Find where the given text appears and provide that cell's center as [x, y] coordinate. 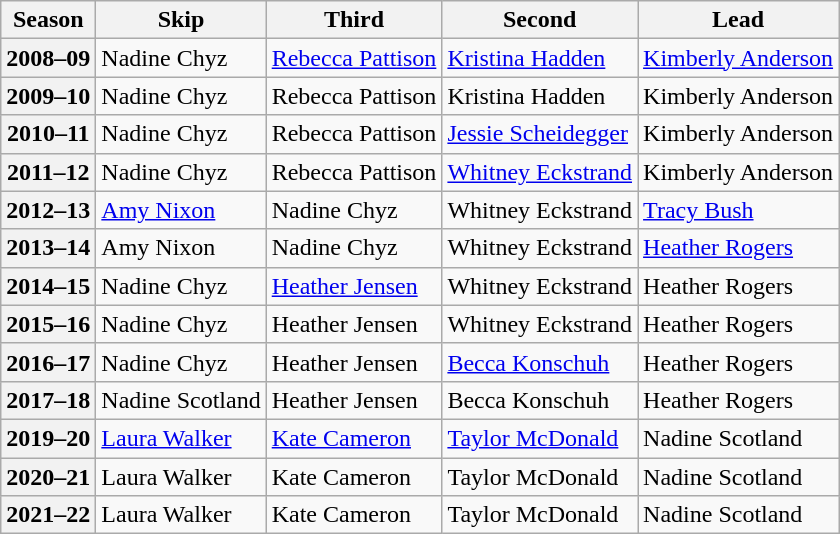
2015–16 [48, 324]
Jessie Scheidegger [540, 134]
Third [354, 20]
Tracy Bush [738, 210]
Season [48, 20]
2020–21 [48, 477]
2008–09 [48, 58]
Lead [738, 20]
2017–18 [48, 400]
2009–10 [48, 96]
2013–14 [48, 248]
2016–17 [48, 362]
Skip [181, 20]
2014–15 [48, 286]
Second [540, 20]
2011–12 [48, 172]
2010–11 [48, 134]
2021–22 [48, 515]
2019–20 [48, 438]
2012–13 [48, 210]
